From the cell containing the given text, extract its center point as (X, Y) coordinate. 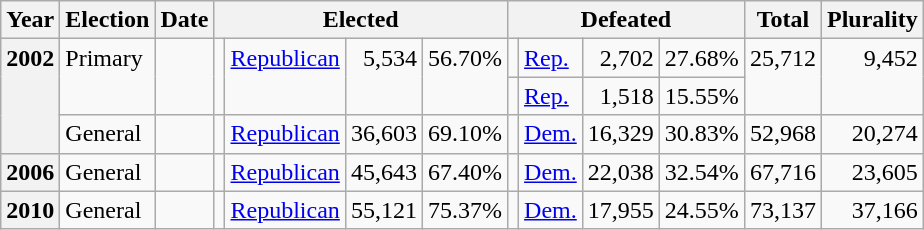
55,121 (384, 210)
52,968 (782, 134)
45,643 (384, 172)
27.68% (702, 58)
2010 (30, 210)
20,274 (872, 134)
1,518 (620, 96)
37,166 (872, 210)
67,716 (782, 172)
75.37% (464, 210)
9,452 (872, 77)
32.54% (702, 172)
16,329 (620, 134)
56.70% (464, 77)
22,038 (620, 172)
36,603 (384, 134)
Election (108, 20)
Elected (361, 20)
Defeated (626, 20)
2006 (30, 172)
Primary (108, 77)
2,702 (620, 58)
2002 (30, 96)
25,712 (782, 77)
Total (782, 20)
73,137 (782, 210)
15.55% (702, 96)
17,955 (620, 210)
Plurality (872, 20)
Date (184, 20)
23,605 (872, 172)
67.40% (464, 172)
5,534 (384, 77)
Year (30, 20)
69.10% (464, 134)
24.55% (702, 210)
30.83% (702, 134)
